Capture the cell that displays the provided text and extract its [x, y] central coordinate. 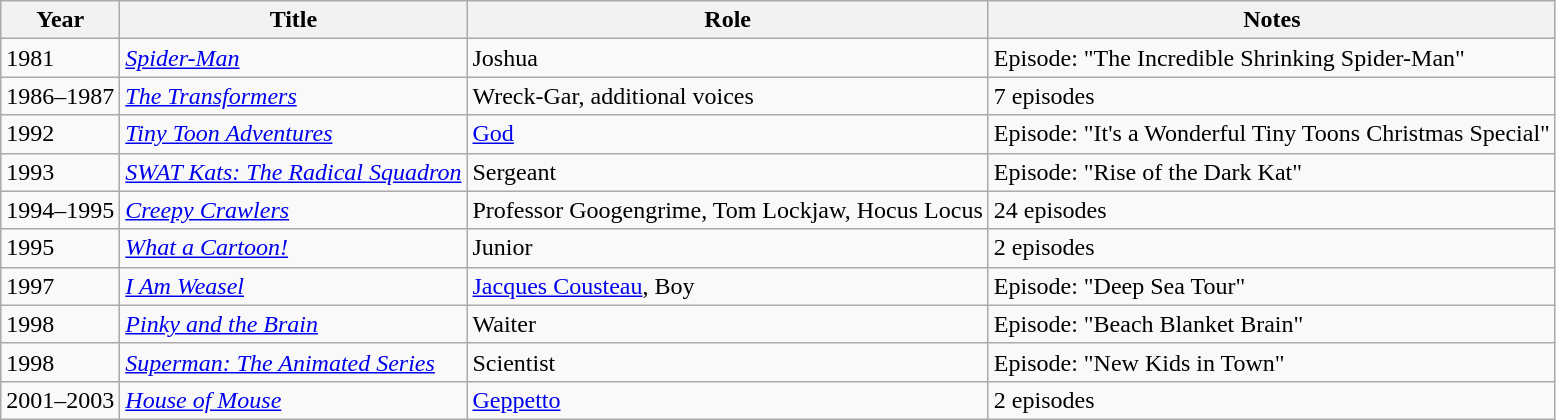
Joshua [728, 58]
2001–2003 [60, 400]
Role [728, 20]
Notes [1272, 20]
Jacques Cousteau, Boy [728, 286]
What a Cartoon! [294, 248]
Episode: "Deep Sea Tour" [1272, 286]
1997 [60, 286]
Scientist [728, 362]
1986–1987 [60, 96]
Spider-Man [294, 58]
Professor Googengrime, Tom Lockjaw, Hocus Locus [728, 210]
Waiter [728, 324]
Episode: "Beach Blanket Brain" [1272, 324]
Year [60, 20]
Junior [728, 248]
Superman: The Animated Series [294, 362]
Sergeant [728, 172]
Wreck-Gar, additional voices [728, 96]
Episode: "Rise of the Dark Kat" [1272, 172]
House of Mouse [294, 400]
7 episodes [1272, 96]
1995 [60, 248]
1993 [60, 172]
Episode: "New Kids in Town" [1272, 362]
1994–1995 [60, 210]
Creepy Crawlers [294, 210]
Geppetto [728, 400]
1981 [60, 58]
I Am Weasel [294, 286]
God [728, 134]
Episode: "It's a Wonderful Tiny Toons Christmas Special" [1272, 134]
24 episodes [1272, 210]
Pinky and the Brain [294, 324]
Episode: "The Incredible Shrinking Spider-Man" [1272, 58]
1992 [60, 134]
SWAT Kats: The Radical Squadron [294, 172]
Title [294, 20]
The Transformers [294, 96]
Tiny Toon Adventures [294, 134]
